Capture the cell that displays the provided text and extract its (x, y) central coordinate. 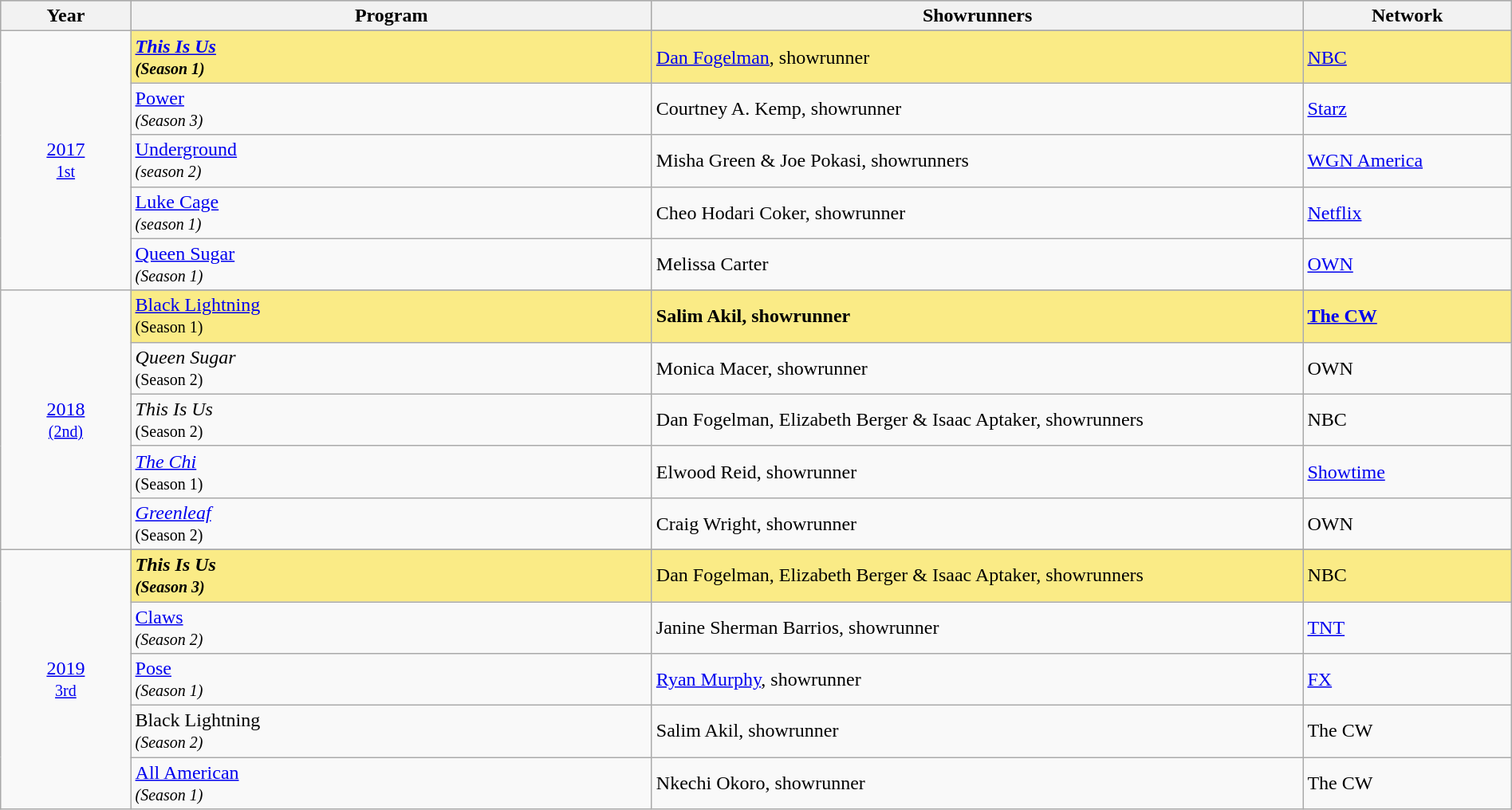
Netflix (1407, 212)
Luke Cage(season 1) (391, 212)
Queen Sugar(Season 2) (391, 368)
Underground(season 2) (391, 161)
This Is Us(Season 2) (391, 419)
20171st (65, 161)
Courtney A. Kemp, showrunner (978, 108)
Elwood Reid, showrunner (978, 472)
Program (391, 16)
Ryan Murphy, showrunner (978, 679)
WGN America (1407, 161)
Black Lightning(Season 2) (391, 732)
This Is Us(Season 1) (391, 57)
Showtime (1407, 472)
Year (65, 16)
Dan Fogelman, showrunner (978, 57)
TNT (1407, 627)
2018(2nd) (65, 419)
The Chi(Season 1) (391, 472)
Cheo Hodari Coker, showrunner (978, 212)
All American(Season 1) (391, 783)
Greenleaf(Season 2) (391, 523)
Misha Green & Joe Pokasi, showrunners (978, 161)
Network (1407, 16)
Claws(Season 2) (391, 627)
Janine Sherman Barrios, showrunner (978, 627)
Starz (1407, 108)
Craig Wright, showrunner (978, 523)
Showrunners (978, 16)
FX (1407, 679)
Black Lightning(Season 1) (391, 316)
Monica Macer, showrunner (978, 368)
20193rd (65, 679)
Nkechi Okoro, showrunner (978, 783)
Power(Season 3) (391, 108)
This Is Us(Season 3) (391, 576)
Pose(Season 1) (391, 679)
Melissa Carter (978, 265)
Queen Sugar(Season 1) (391, 265)
